Output the (x, y) coordinate of the center of the cell containing the given text.  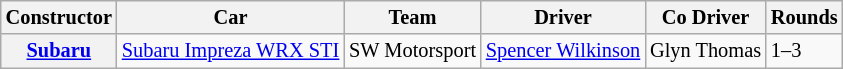
Spencer Wilkinson (563, 51)
Subaru Impreza WRX STI (230, 51)
Rounds (804, 17)
1–3 (804, 51)
Glyn Thomas (706, 51)
Team (412, 17)
Subaru (59, 51)
Driver (563, 17)
Car (230, 17)
SW Motorsport (412, 51)
Constructor (59, 17)
Co Driver (706, 17)
